Determine the (x, y) coordinate at the center of the cell enclosing the given text.  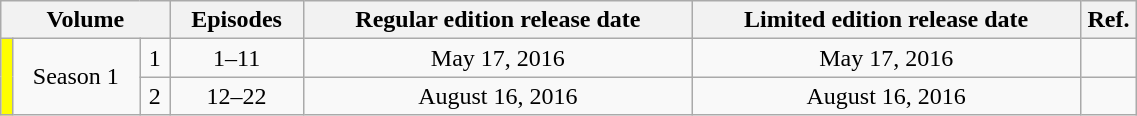
1 (155, 58)
Ref. (1108, 20)
12–22 (237, 96)
Limited edition release date (886, 20)
Season 1 (76, 77)
Episodes (237, 20)
2 (155, 96)
Volume (86, 20)
Regular edition release date (498, 20)
1–11 (237, 58)
